Extract the [x, y] coordinate from the center of the cell holding the provided text.  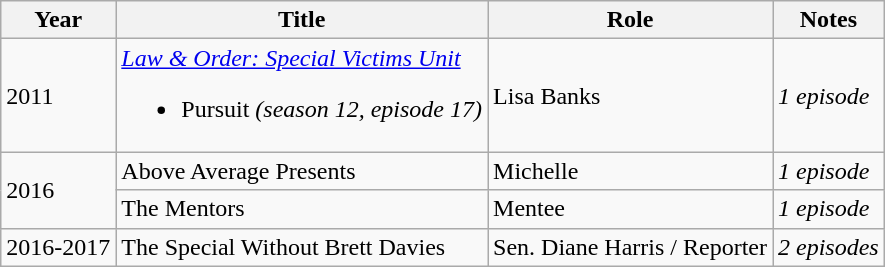
Law & Order: Special Victims UnitPursuit (season 12, episode 17) [302, 96]
Lisa Banks [630, 96]
The Special Without Brett Davies [302, 247]
Mentee [630, 209]
2016 [58, 190]
Above Average Presents [302, 171]
2016-2017 [58, 247]
Michelle [630, 171]
Role [630, 20]
Notes [828, 20]
Year [58, 20]
The Mentors [302, 209]
Sen. Diane Harris / Reporter [630, 247]
2 episodes [828, 247]
Title [302, 20]
2011 [58, 96]
